Output the (x, y) coordinate of the center of the cell containing the given text.  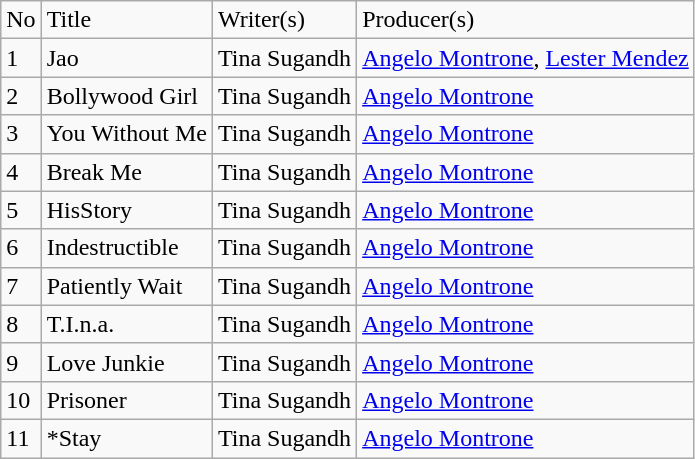
8 (21, 324)
Writer(s) (284, 20)
Prisoner (126, 400)
9 (21, 362)
Love Junkie (126, 362)
You Without Me (126, 134)
Title (126, 20)
Producer(s) (526, 20)
4 (21, 172)
10 (21, 400)
6 (21, 248)
Jao (126, 58)
11 (21, 438)
Patiently Wait (126, 286)
*Stay (126, 438)
Angelo Montrone, Lester Mendez (526, 58)
3 (21, 134)
2 (21, 96)
No (21, 20)
1 (21, 58)
Bollywood Girl (126, 96)
T.I.n.a. (126, 324)
HisStory (126, 210)
Break Me (126, 172)
7 (21, 286)
5 (21, 210)
Indestructible (126, 248)
